Search for the cell housing the specified text and yield its [X, Y] center coordinate. 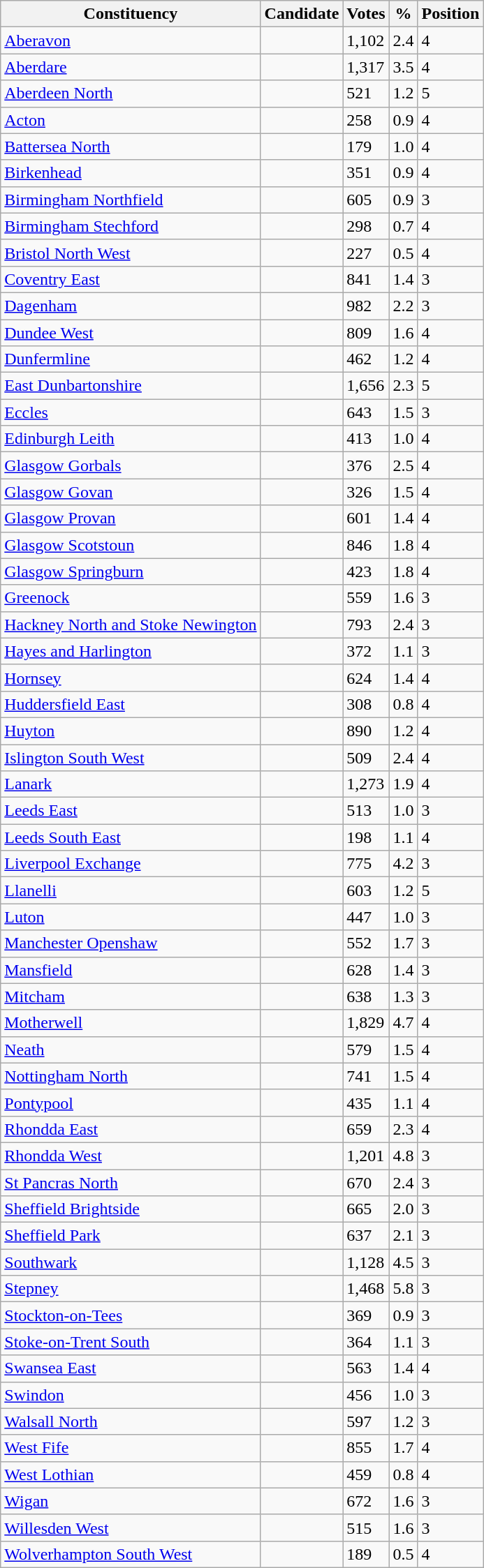
Huddersfield East [131, 704]
672 [366, 1501]
1,102 [366, 40]
Swindon [131, 1395]
Aberdare [131, 67]
Stepney [131, 1289]
775 [366, 864]
459 [366, 1474]
Wolverhampton South West [131, 1554]
West Fife [131, 1448]
Dagenham [131, 306]
227 [366, 253]
1,201 [366, 1156]
Battersea North [131, 147]
515 [366, 1528]
1,468 [366, 1289]
462 [366, 359]
665 [366, 1209]
4.5 [404, 1262]
Coventry East [131, 279]
Glasgow Govan [131, 492]
Sheffield Park [131, 1236]
St Pancras North [131, 1183]
605 [366, 200]
Stockton-on-Tees [131, 1315]
Greenock [131, 598]
3.5 [404, 67]
Neath [131, 1050]
Birmingham Northfield [131, 200]
637 [366, 1236]
628 [366, 970]
Rhondda East [131, 1129]
1,317 [366, 67]
Aberavon [131, 40]
1,829 [366, 1023]
Aberdeen North [131, 94]
308 [366, 704]
Liverpool Exchange [131, 864]
189 [366, 1554]
1.3 [404, 996]
Sheffield Brightside [131, 1209]
364 [366, 1342]
Luton [131, 917]
2.2 [404, 306]
509 [366, 757]
2.0 [404, 1209]
559 [366, 598]
Acton [131, 120]
603 [366, 890]
Wigan [131, 1501]
179 [366, 147]
643 [366, 412]
West Lothian [131, 1474]
Constituency [131, 14]
Leeds East [131, 811]
Edinburgh Leith [131, 439]
Huyton [131, 731]
298 [366, 226]
846 [366, 545]
4.8 [404, 1156]
456 [366, 1395]
624 [366, 678]
372 [366, 651]
Hayes and Harlington [131, 651]
326 [366, 492]
Rhondda West [131, 1156]
552 [366, 943]
Position [450, 14]
Walsall North [131, 1421]
Glasgow Provan [131, 518]
670 [366, 1183]
513 [366, 811]
Leeds South East [131, 837]
1,128 [366, 1262]
Manchester Openshaw [131, 943]
Eccles [131, 412]
Pontypool [131, 1103]
Candidate [302, 14]
376 [366, 465]
Glasgow Gorbals [131, 465]
Dunfermline [131, 359]
809 [366, 333]
579 [366, 1050]
563 [366, 1368]
351 [366, 173]
4.7 [404, 1023]
258 [366, 120]
Glasgow Scotstoun [131, 545]
1.9 [404, 784]
597 [366, 1421]
521 [366, 94]
855 [366, 1448]
741 [366, 1076]
890 [366, 731]
435 [366, 1103]
447 [366, 917]
841 [366, 279]
Motherwell [131, 1023]
Birkenhead [131, 173]
East Dunbartonshire [131, 386]
Swansea East [131, 1368]
601 [366, 518]
Hornsey [131, 678]
Votes [366, 14]
638 [366, 996]
659 [366, 1129]
Nottingham North [131, 1076]
Glasgow Springburn [131, 572]
1,273 [366, 784]
Dundee West [131, 333]
Lanark [131, 784]
198 [366, 837]
% [404, 14]
5.8 [404, 1289]
423 [366, 572]
Mitcham [131, 996]
4.2 [404, 864]
Llanelli [131, 890]
982 [366, 306]
0.7 [404, 226]
2.1 [404, 1236]
Bristol North West [131, 253]
1,656 [366, 386]
Stoke-on-Trent South [131, 1342]
Islington South West [131, 757]
369 [366, 1315]
793 [366, 625]
Birmingham Stechford [131, 226]
413 [366, 439]
Southwark [131, 1262]
Mansfield [131, 970]
2.5 [404, 465]
Hackney North and Stoke Newington [131, 625]
Willesden West [131, 1528]
